Determine the (x, y) coordinate at the center of the cell enclosing the given text.  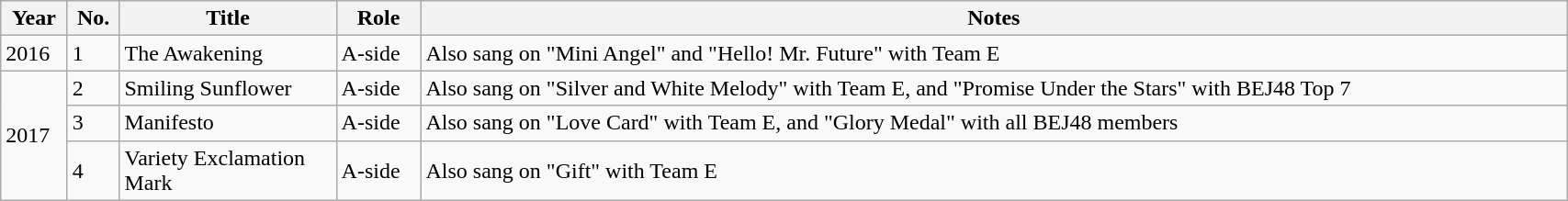
Notes (994, 18)
Manifesto (228, 123)
Title (228, 18)
2017 (34, 136)
1 (94, 53)
2 (94, 88)
Smiling Sunflower (228, 88)
No. (94, 18)
4 (94, 171)
3 (94, 123)
Also sang on "Mini Angel" and "Hello! Mr. Future" with Team E (994, 53)
Variety Exclamation Mark (228, 171)
Also sang on "Love Card" with Team E, and "Glory Medal" with all BEJ48 members (994, 123)
The Awakening (228, 53)
Year (34, 18)
2016 (34, 53)
Also sang on "Gift" with Team E (994, 171)
Role (378, 18)
Also sang on "Silver and White Melody" with Team E, and "Promise Under the Stars" with BEJ48 Top 7 (994, 88)
